Capture the cell that displays the provided text and extract its (x, y) central coordinate. 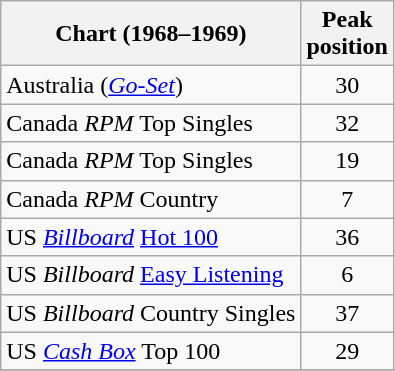
Peakposition (347, 34)
US Billboard Easy Listening (151, 275)
6 (347, 275)
7 (347, 199)
Australia (Go-Set) (151, 85)
Chart (1968–1969) (151, 34)
US Billboard Country Singles (151, 313)
37 (347, 313)
29 (347, 351)
US Cash Box Top 100 (151, 351)
US Billboard Hot 100 (151, 237)
Canada RPM Country (151, 199)
32 (347, 123)
36 (347, 237)
30 (347, 85)
19 (347, 161)
